Capture the cell that displays the provided text and extract its [X, Y] central coordinate. 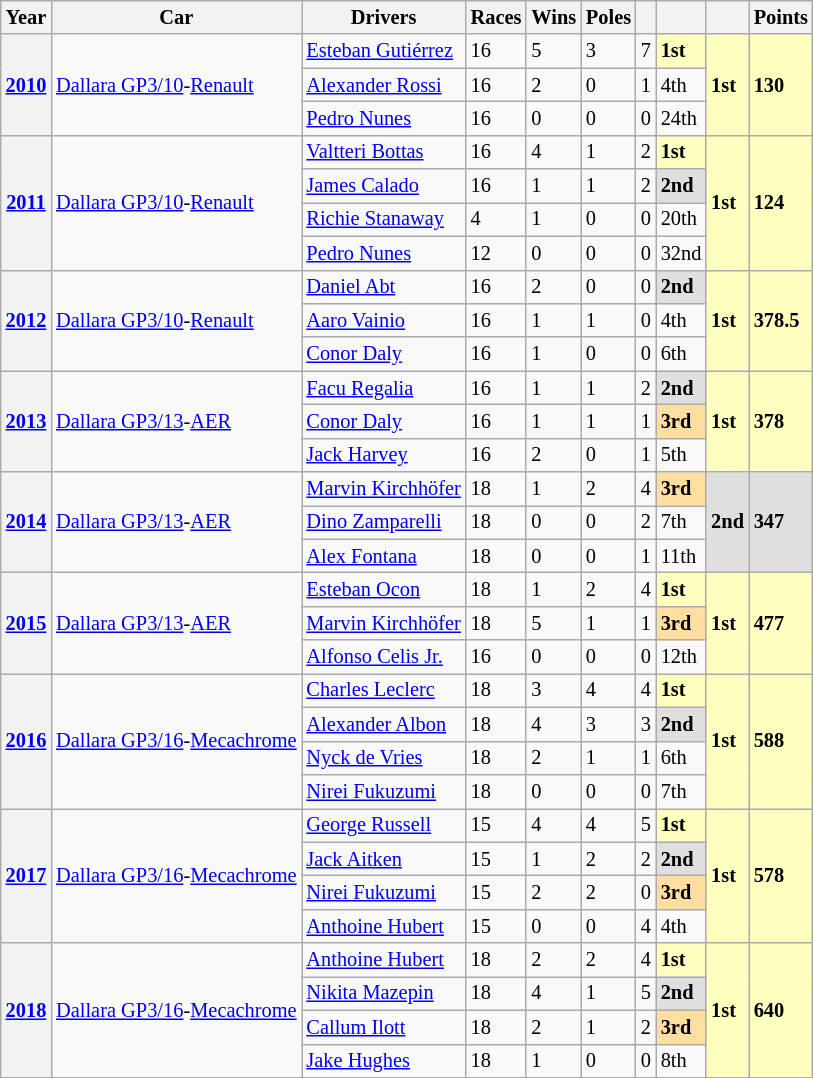
640 [781, 1010]
Dino Zamparelli [384, 522]
24th [681, 118]
Jake Hughes [384, 1061]
124 [781, 202]
Alfonso Celis Jr. [384, 657]
2017 [26, 876]
Valtteri Bottas [384, 152]
12 [496, 253]
Jack Harvey [384, 455]
12th [681, 657]
588 [781, 740]
Alexander Rossi [384, 85]
477 [781, 622]
Alexander Albon [384, 724]
2015 [26, 622]
2014 [26, 522]
Wins [554, 17]
378 [781, 422]
Alex Fontana [384, 556]
2016 [26, 740]
Points [781, 17]
Poles [608, 17]
Facu Regalia [384, 388]
Nikita Mazepin [384, 993]
20th [681, 219]
130 [781, 84]
Year [26, 17]
James Calado [384, 186]
Esteban Gutiérrez [384, 51]
2013 [26, 422]
Charles Leclerc [384, 690]
32nd [681, 253]
Drivers [384, 17]
Daniel Abt [384, 287]
Nyck de Vries [384, 758]
11th [681, 556]
7 [646, 51]
George Russell [384, 825]
347 [781, 522]
2011 [26, 202]
Richie Stanaway [384, 219]
378.5 [781, 320]
2018 [26, 1010]
2012 [26, 320]
Callum Ilott [384, 1027]
Jack Aitken [384, 859]
578 [781, 876]
5th [681, 455]
8th [681, 1061]
Car [176, 17]
Aaro Vainio [384, 320]
2010 [26, 84]
Races [496, 17]
Esteban Ocon [384, 589]
